Locate the cell with the specified text and output its (x, y) center coordinate. 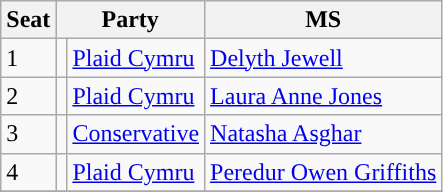
3 (28, 134)
1 (28, 58)
Natasha Asghar (324, 134)
Conservative (136, 134)
MS (324, 20)
Seat (28, 20)
Peredur Owen Griffiths (324, 172)
2 (28, 96)
Laura Anne Jones (324, 96)
Party (130, 20)
Delyth Jewell (324, 58)
4 (28, 172)
